Search for the cell housing the specified text and yield its [x, y] center coordinate. 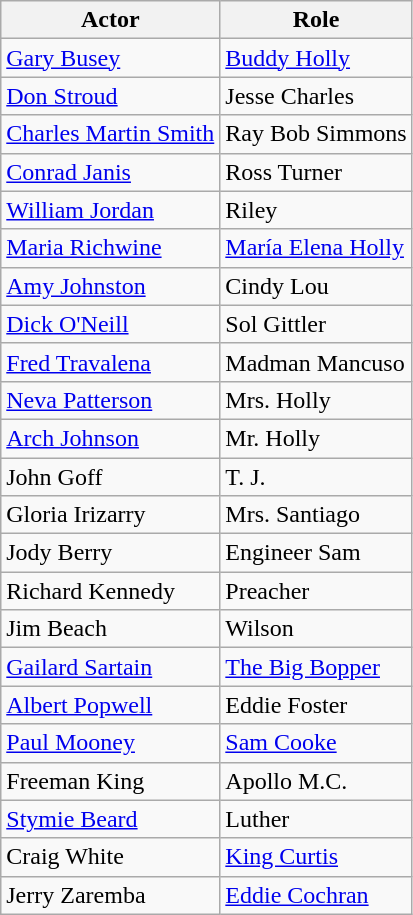
Charles Martin Smith [110, 134]
Engineer Sam [316, 553]
Gloria Irizarry [110, 515]
Buddy Holly [316, 58]
Amy Johnston [110, 286]
Paul Mooney [110, 743]
Mrs. Santiago [316, 515]
Gailard Sartain [110, 667]
Ross Turner [316, 172]
Luther [316, 819]
Role [316, 20]
Apollo M.C. [316, 781]
John Goff [110, 477]
William Jordan [110, 210]
Actor [110, 20]
Eddie Foster [316, 705]
Mr. Holly [316, 438]
Gary Busey [110, 58]
Sol Gittler [316, 324]
Fred Travalena [110, 362]
King Curtis [316, 857]
Albert Popwell [110, 705]
Madman Mancuso [316, 362]
Freeman King [110, 781]
Cindy Lou [316, 286]
Jody Berry [110, 553]
Craig White [110, 857]
Dick O'Neill [110, 324]
Maria Richwine [110, 248]
Richard Kennedy [110, 591]
Arch Johnson [110, 438]
María Elena Holly [316, 248]
Stymie Beard [110, 819]
Eddie Cochran [316, 895]
Sam Cooke [316, 743]
Conrad Janis [110, 172]
Neva Patterson [110, 400]
Preacher [316, 591]
Jim Beach [110, 629]
Ray Bob Simmons [316, 134]
The Big Bopper [316, 667]
Riley [316, 210]
Don Stroud [110, 96]
T. J. [316, 477]
Mrs. Holly [316, 400]
Jesse Charles [316, 96]
Wilson [316, 629]
Jerry Zaremba [110, 895]
